Return the (x, y) coordinate for the center point of the cell that contains the specified text.  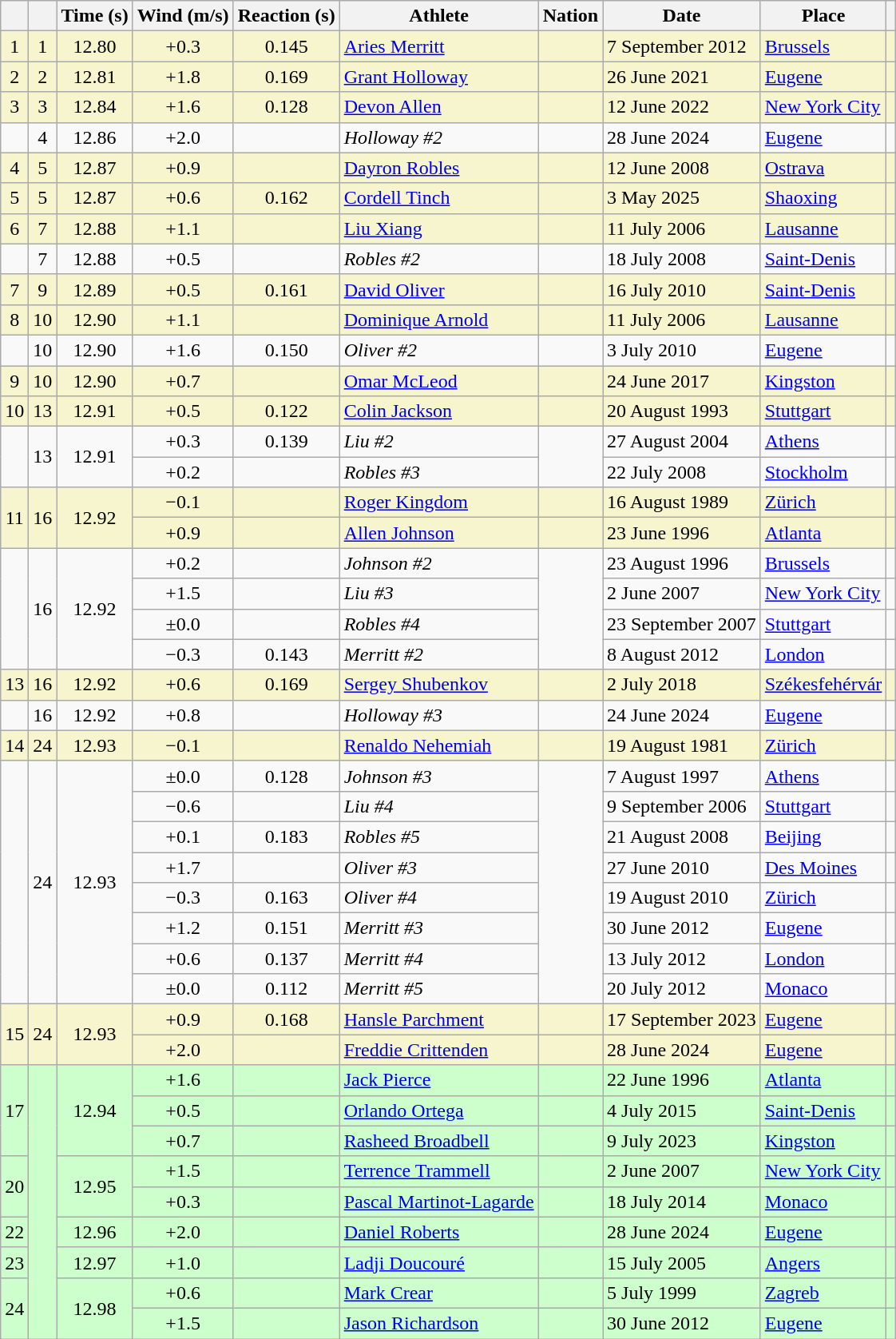
Daniel Roberts (439, 1232)
Robles #5 (439, 836)
0.162 (286, 198)
Ladji Doucouré (439, 1262)
Liu #4 (439, 806)
Robles #3 (439, 472)
12.89 (94, 289)
Pascal Martinot-Lagarde (439, 1202)
0.112 (286, 989)
Place (823, 16)
21 August 2008 (682, 836)
0.143 (286, 654)
18 July 2008 (682, 259)
12.81 (94, 77)
12.80 (94, 46)
Angers (823, 1262)
15 July 2005 (682, 1262)
6 (14, 228)
Hansle Parchment (439, 1019)
Oliver #2 (439, 350)
Székesfehérvár (823, 685)
+1.8 (183, 77)
12.95 (94, 1186)
7 September 2012 (682, 46)
0.151 (286, 928)
Roger Kingdom (439, 503)
17 (14, 1111)
18 July 2014 (682, 1202)
David Oliver (439, 289)
Date (682, 16)
Stockholm (823, 472)
+0.1 (183, 836)
12.84 (94, 107)
Jack Pierce (439, 1080)
0.161 (286, 289)
26 June 2021 (682, 77)
Grant Holloway (439, 77)
Devon Allen (439, 107)
9 July 2023 (682, 1141)
Liu #2 (439, 442)
Wind (m/s) (183, 16)
8 (14, 320)
24 June 2017 (682, 381)
Holloway #2 (439, 137)
Mark Crear (439, 1293)
3 May 2025 (682, 198)
20 (14, 1186)
Merritt #3 (439, 928)
Zagreb (823, 1293)
22 (14, 1232)
12.98 (94, 1308)
20 August 1993 (682, 411)
17 September 2023 (682, 1019)
0.137 (286, 959)
16 August 1989 (682, 503)
Omar McLeod (439, 381)
Rasheed Broadbell (439, 1141)
Renaldo Nehemiah (439, 745)
23 June 1996 (682, 533)
Shaoxing (823, 198)
12.96 (94, 1232)
11 (14, 518)
+1.0 (183, 1262)
−0.6 (183, 806)
Orlando Ortega (439, 1111)
Colin Jackson (439, 411)
Des Moines (823, 867)
Merritt #4 (439, 959)
Robles #4 (439, 624)
20 July 2012 (682, 989)
0.145 (286, 46)
15 (14, 1035)
23 August 1996 (682, 563)
0.150 (286, 350)
Robles #2 (439, 259)
+1.2 (183, 928)
Reaction (s) (286, 16)
Ostrava (823, 168)
Johnson #2 (439, 563)
12.86 (94, 137)
2 July 2018 (682, 685)
Holloway #3 (439, 715)
Aries Merritt (439, 46)
22 July 2008 (682, 472)
27 August 2004 (682, 442)
Merritt #5 (439, 989)
0.168 (286, 1019)
5 July 1999 (682, 1293)
Dayron Robles (439, 168)
+0.8 (183, 715)
Terrence Trammell (439, 1171)
Merritt #2 (439, 654)
Sergey Shubenkov (439, 685)
Athlete (439, 16)
12.94 (94, 1111)
Johnson #3 (439, 776)
14 (14, 745)
Beijing (823, 836)
0.122 (286, 411)
4 July 2015 (682, 1111)
8 August 2012 (682, 654)
23 (14, 1262)
0.139 (286, 442)
23 September 2007 (682, 624)
9 September 2006 (682, 806)
Cordell Tinch (439, 198)
Oliver #4 (439, 898)
13 July 2012 (682, 959)
16 July 2010 (682, 289)
+1.7 (183, 867)
Liu #3 (439, 594)
22 June 1996 (682, 1080)
Allen Johnson (439, 533)
12 June 2008 (682, 168)
12.97 (94, 1262)
Jason Richardson (439, 1323)
19 August 2010 (682, 898)
Time (s) (94, 16)
27 June 2010 (682, 867)
24 June 2024 (682, 715)
Nation (570, 16)
3 July 2010 (682, 350)
0.183 (286, 836)
Freddie Crittenden (439, 1050)
Dominique Arnold (439, 320)
7 August 1997 (682, 776)
12 June 2022 (682, 107)
19 August 1981 (682, 745)
0.163 (286, 898)
Liu Xiang (439, 228)
Oliver #3 (439, 867)
